Locate the cell with the specified text and output its (x, y) center coordinate. 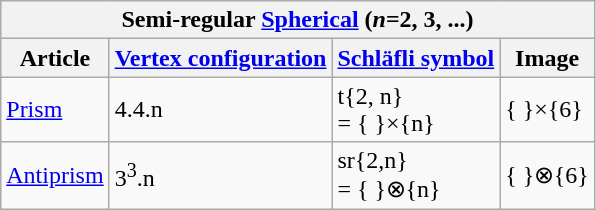
{ }⊗{6} (548, 176)
Image (548, 58)
{ }×{6} (548, 110)
Article (55, 58)
t{2, n}= { }×{n} (416, 110)
Antiprism (55, 176)
Prism (55, 110)
Vertex configuration (220, 58)
sr{2,n}= { }⊗{n} (416, 176)
33.n (220, 176)
Schläfli symbol (416, 58)
4.4.n (220, 110)
Semi-regular Spherical (n=2, 3, ...) (298, 20)
